Locate the cell with the specified text and output its (x, y) center coordinate. 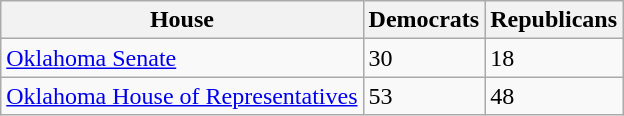
Oklahoma Senate (182, 58)
Democrats (424, 20)
53 (424, 96)
18 (554, 58)
Oklahoma House of Representatives (182, 96)
30 (424, 58)
Republicans (554, 20)
House (182, 20)
48 (554, 96)
